Return [x, y] of the center of cell containing provided text 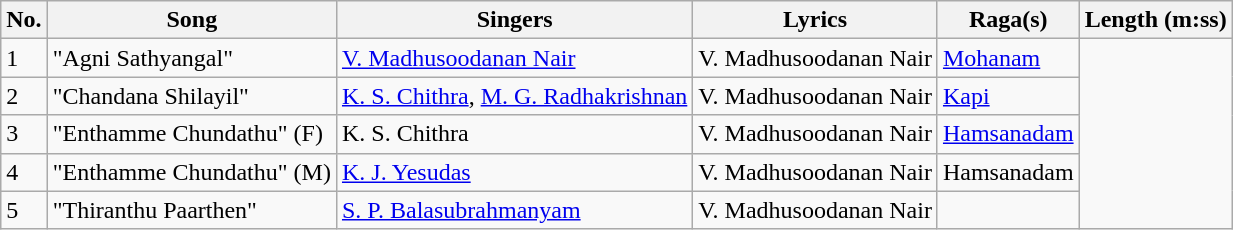
1 [24, 58]
Song [192, 20]
Length (m:ss) [1156, 20]
Raga(s) [1008, 20]
S. P. Balasubrahmanyam [514, 210]
5 [24, 210]
Mohanam [1008, 58]
"Enthamme Chundathu" (M) [192, 172]
Lyrics [816, 20]
"Enthamme Chundathu" (F) [192, 134]
Kapi [1008, 96]
"Thiranthu Paarthen" [192, 210]
3 [24, 134]
4 [24, 172]
"Agni Sathyangal" [192, 58]
K. S. Chithra [514, 134]
Singers [514, 20]
K. J. Yesudas [514, 172]
"Chandana Shilayil" [192, 96]
2 [24, 96]
No. [24, 20]
K. S. Chithra, M. G. Radhakrishnan [514, 96]
